For the text-containing cell, return its midpoint in [X, Y] coordinate format. 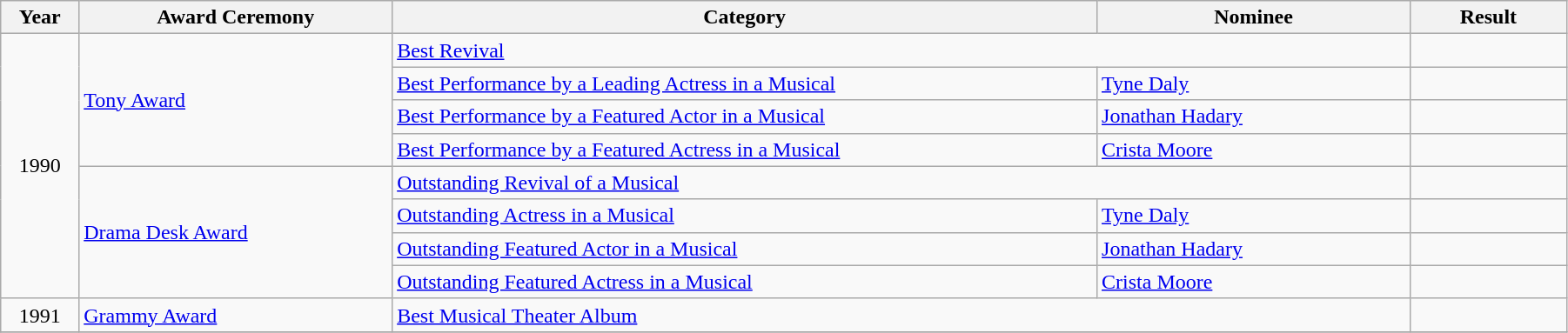
Nominee [1254, 17]
Best Performance by a Leading Actress in a Musical [745, 83]
Outstanding Featured Actress in a Musical [745, 282]
Grammy Award [236, 315]
Outstanding Actress in a Musical [745, 216]
Result [1488, 17]
Outstanding Revival of a Musical [901, 183]
Drama Desk Award [236, 232]
Best Revival [901, 50]
Best Musical Theater Album [901, 315]
Best Performance by a Featured Actor in a Musical [745, 117]
Award Ceremony [236, 17]
Category [745, 17]
Tony Award [236, 100]
1990 [40, 166]
Best Performance by a Featured Actress in a Musical [745, 150]
1991 [40, 315]
Year [40, 17]
Outstanding Featured Actor in a Musical [745, 249]
